Find where the given text appears and provide that cell's center as (X, Y) coordinate. 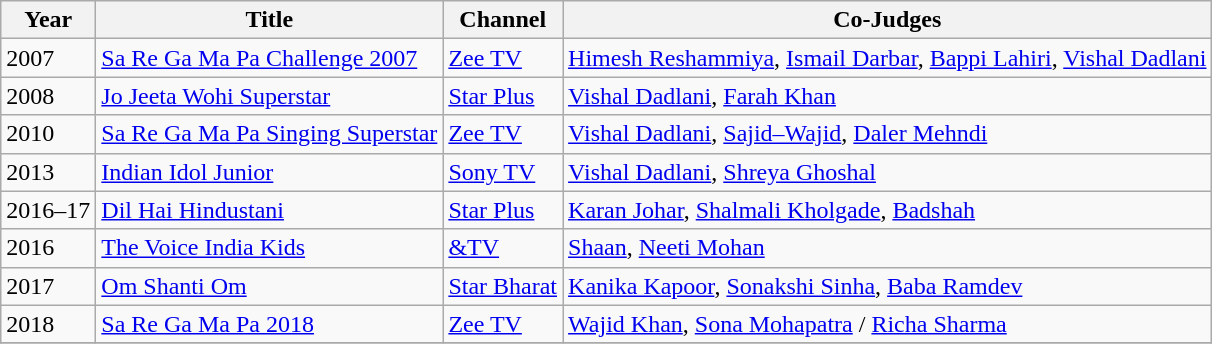
The Voice India Kids (270, 248)
Star Bharat (503, 286)
Vishal Dadlani, Shreya Ghoshal (888, 172)
Sa Re Ga Ma Pa Challenge 2007 (270, 58)
Sony TV (503, 172)
Jo Jeeta Wohi Superstar (270, 96)
2007 (48, 58)
2016 (48, 248)
2013 (48, 172)
2017 (48, 286)
Vishal Dadlani, Farah Khan (888, 96)
Channel (503, 20)
Karan Johar, Shalmali Kholgade, Badshah (888, 210)
2010 (48, 134)
Himesh Reshammiya, Ismail Darbar, Bappi Lahiri, Vishal Dadlani (888, 58)
Sa Re Ga Ma Pa 2018 (270, 324)
Sa Re Ga Ma Pa Singing Superstar (270, 134)
2018 (48, 324)
2008 (48, 96)
Vishal Dadlani, Sajid–Wajid, Daler Mehndi (888, 134)
Wajid Khan, Sona Mohapatra / Richa Sharma (888, 324)
Co-Judges (888, 20)
Om Shanti Om (270, 286)
Dil Hai Hindustani (270, 210)
Shaan, Neeti Mohan (888, 248)
Indian Idol Junior (270, 172)
Year (48, 20)
Title (270, 20)
2016–17 (48, 210)
Kanika Kapoor, Sonakshi Sinha, Baba Ramdev (888, 286)
&TV (503, 248)
